Provide the [X, Y] coordinate of the cell's center where the given text is located.  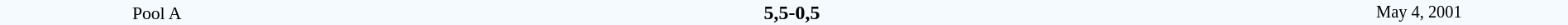
May 4, 2001 [1419, 12]
Pool A [157, 12]
5,5-0,5 [791, 12]
